From the cell containing the given text, extract its center point as [x, y] coordinate. 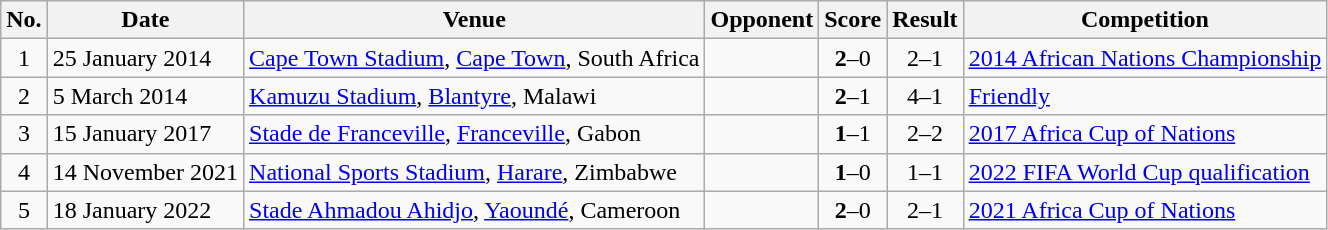
Score [853, 20]
Cape Town Stadium, Cape Town, South Africa [474, 58]
2021 Africa Cup of Nations [1145, 210]
Competition [1145, 20]
5 March 2014 [145, 96]
Result [925, 20]
2017 Africa Cup of Nations [1145, 134]
5 [24, 210]
18 January 2022 [145, 210]
1 [24, 58]
Kamuzu Stadium, Blantyre, Malawi [474, 96]
No. [24, 20]
Venue [474, 20]
3 [24, 134]
Opponent [762, 20]
14 November 2021 [145, 172]
25 January 2014 [145, 58]
Stade de Franceville, Franceville, Gabon [474, 134]
1–0 [853, 172]
Date [145, 20]
15 January 2017 [145, 134]
National Sports Stadium, Harare, Zimbabwe [474, 172]
4–1 [925, 96]
2014 African Nations Championship [1145, 58]
Friendly [1145, 96]
2–2 [925, 134]
2022 FIFA World Cup qualification [1145, 172]
2 [24, 96]
4 [24, 172]
Stade Ahmadou Ahidjo, Yaoundé, Cameroon [474, 210]
